Locate the cell with the specified text and output its [x, y] center coordinate. 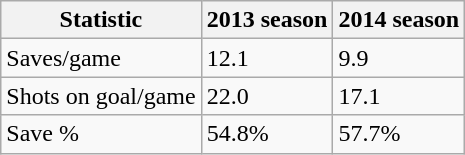
Save % [101, 134]
22.0 [267, 96]
54.8% [267, 134]
17.1 [399, 96]
9.9 [399, 58]
2013 season [267, 20]
57.7% [399, 134]
2014 season [399, 20]
12.1 [267, 58]
Statistic [101, 20]
Saves/game [101, 58]
Shots on goal/game [101, 96]
